Return (x, y) of the center of cell containing provided text 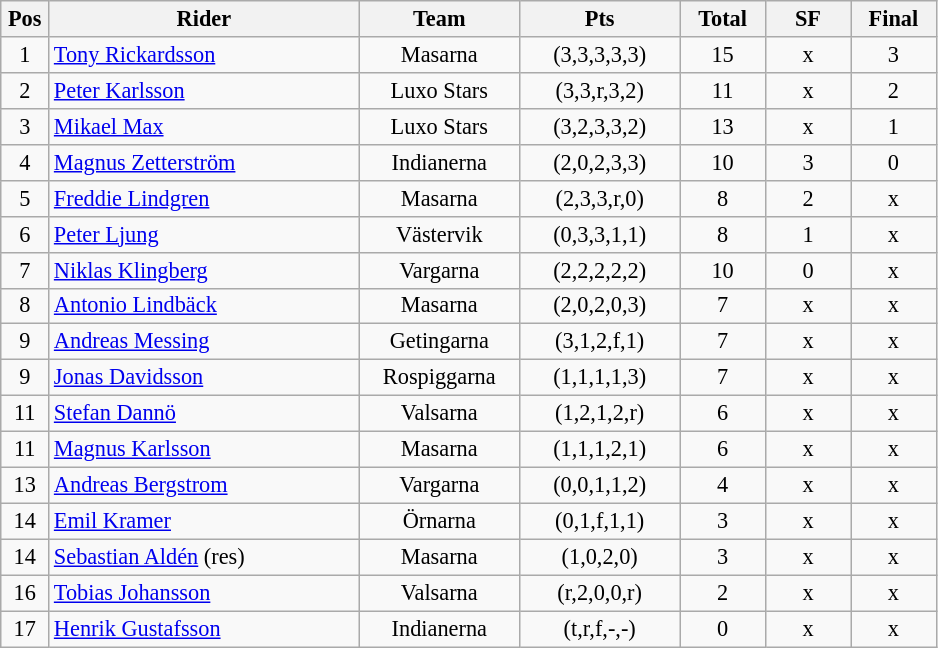
(0,3,3,1,1) (599, 234)
15 (722, 55)
(0,0,1,1,2) (599, 485)
Tony Rickardsson (204, 55)
Pts (599, 19)
Rospiggarna (439, 378)
Tobias Johansson (204, 593)
Mikael Max (204, 126)
(t,r,f,-,-) (599, 629)
Andreas Messing (204, 342)
Henrik Gustafsson (204, 629)
5 (25, 198)
(3,3,3,3,3) (599, 55)
(3,1,2,f,1) (599, 342)
Total (722, 19)
(1,2,1,2,r) (599, 414)
Antonio Lindbäck (204, 306)
17 (25, 629)
(2,2,2,2,2) (599, 270)
Peter Ljung (204, 234)
(1,0,2,0) (599, 557)
Peter Karlsson (204, 90)
Sebastian Aldén (res) (204, 557)
(3,2,3,3,2) (599, 126)
(2,0,2,3,3) (599, 162)
Emil Kramer (204, 521)
(1,1,1,1,3) (599, 378)
SF (808, 19)
Andreas Bergstrom (204, 485)
Niklas Klingberg (204, 270)
Magnus Zetterström (204, 162)
(2,0,2,0,3) (599, 306)
(0,1,f,1,1) (599, 521)
(2,3,3,r,0) (599, 198)
(1,1,1,2,1) (599, 450)
Getingarna (439, 342)
Magnus Karlsson (204, 450)
(3,3,r,3,2) (599, 90)
Örnarna (439, 521)
Stefan Dannö (204, 414)
Jonas Davidsson (204, 378)
Pos (25, 19)
16 (25, 593)
(r,2,0,0,r) (599, 593)
Västervik (439, 234)
Team (439, 19)
Rider (204, 19)
Final (894, 19)
Freddie Lindgren (204, 198)
